Detect which cell encompasses the target text, then output its (x, y) center coordinate. 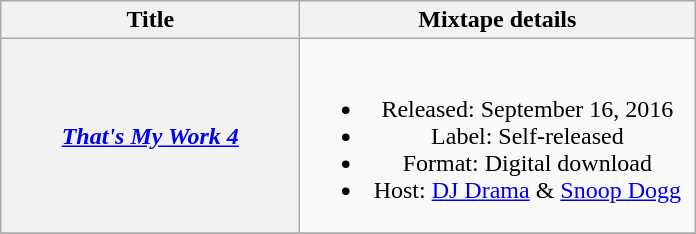
That's My Work 4 (150, 136)
Released: September 16, 2016Label: Self-releasedFormat: Digital downloadHost: DJ Drama & Snoop Dogg (498, 136)
Title (150, 20)
Mixtape details (498, 20)
